Return [X, Y] of the center of cell containing provided text 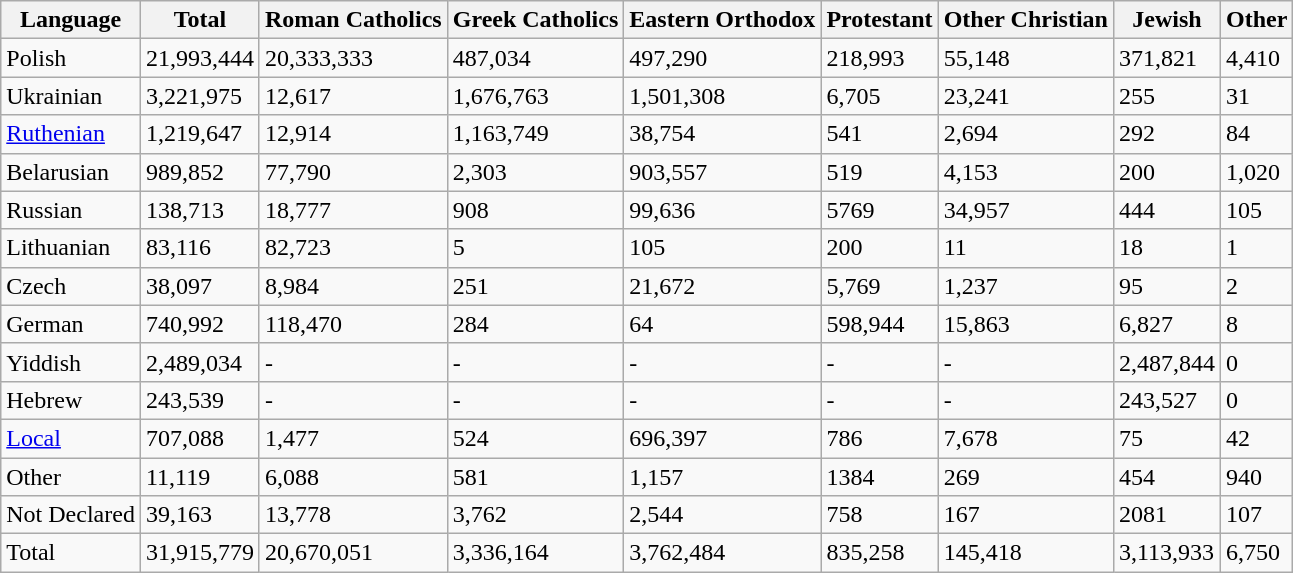
269 [1026, 477]
1,163,749 [536, 134]
6,705 [880, 96]
598,944 [880, 324]
Not Declared [71, 515]
83,116 [200, 248]
7,678 [1026, 438]
218,993 [880, 58]
1,219,647 [200, 134]
Greek Catholics [536, 20]
20,333,333 [353, 58]
Ukrainian [71, 96]
1,676,763 [536, 96]
1,157 [722, 477]
903,557 [722, 172]
835,258 [880, 553]
4,153 [1026, 172]
1384 [880, 477]
581 [536, 477]
2081 [1166, 515]
84 [1256, 134]
Russian [71, 210]
31 [1256, 96]
Language [71, 20]
5 [536, 248]
758 [880, 515]
243,527 [1166, 400]
6,750 [1256, 553]
Belarusian [71, 172]
18 [1166, 248]
145,418 [1026, 553]
989,852 [200, 172]
292 [1166, 134]
8,984 [353, 286]
3,221,975 [200, 96]
Roman Catholics [353, 20]
Local [71, 438]
12,617 [353, 96]
Lithuanian [71, 248]
23,241 [1026, 96]
20,670,051 [353, 553]
95 [1166, 286]
11 [1026, 248]
255 [1166, 96]
5,769 [880, 286]
2,694 [1026, 134]
21,993,444 [200, 58]
6,827 [1166, 324]
497,290 [722, 58]
2,544 [722, 515]
454 [1166, 477]
75 [1166, 438]
1,477 [353, 438]
Other Christian [1026, 20]
Yiddish [71, 362]
15,863 [1026, 324]
55,148 [1026, 58]
524 [536, 438]
1,020 [1256, 172]
Eastern Orthodox [722, 20]
6,088 [353, 477]
99,636 [722, 210]
487,034 [536, 58]
167 [1026, 515]
8 [1256, 324]
940 [1256, 477]
3,762,484 [722, 553]
4,410 [1256, 58]
519 [880, 172]
107 [1256, 515]
77,790 [353, 172]
82,723 [353, 248]
42 [1256, 438]
13,778 [353, 515]
541 [880, 134]
3,336,164 [536, 553]
3,113,933 [1166, 553]
2,489,034 [200, 362]
21,672 [722, 286]
11,119 [200, 477]
707,088 [200, 438]
118,470 [353, 324]
64 [722, 324]
Jewish [1166, 20]
1,237 [1026, 286]
31,915,779 [200, 553]
251 [536, 286]
Czech [71, 286]
908 [536, 210]
1 [1256, 248]
38,097 [200, 286]
38,754 [722, 134]
786 [880, 438]
2,303 [536, 172]
34,957 [1026, 210]
18,777 [353, 210]
Polish [71, 58]
Ruthenian [71, 134]
2,487,844 [1166, 362]
3,762 [536, 515]
German [71, 324]
444 [1166, 210]
39,163 [200, 515]
138,713 [200, 210]
5769 [880, 210]
12,914 [353, 134]
740,992 [200, 324]
696,397 [722, 438]
2 [1256, 286]
243,539 [200, 400]
Protestant [880, 20]
284 [536, 324]
1,501,308 [722, 96]
Hebrew [71, 400]
371,821 [1166, 58]
